Return the [X, Y] coordinate for the center point of the cell that contains the specified text.  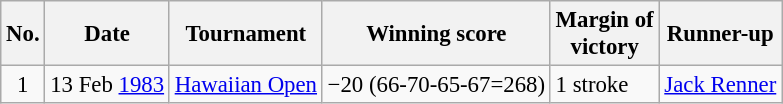
Hawaiian Open [246, 85]
Margin ofvictory [604, 34]
Tournament [246, 34]
1 stroke [604, 85]
−20 (66-70-65-67=268) [436, 85]
13 Feb 1983 [107, 85]
No. [23, 34]
Runner-up [720, 34]
Jack Renner [720, 85]
Date [107, 34]
Winning score [436, 34]
1 [23, 85]
